Search for the cell housing the specified text and yield its [x, y] center coordinate. 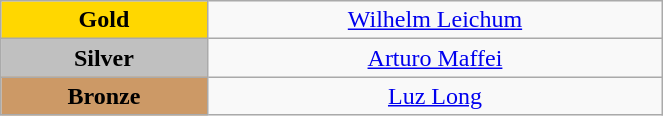
Bronze [104, 96]
Wilhelm Leichum [435, 20]
Silver [104, 58]
Luz Long [435, 96]
Gold [104, 20]
Arturo Maffei [435, 58]
